Provide the [x, y] coordinate of the cell's center where the given text is located.  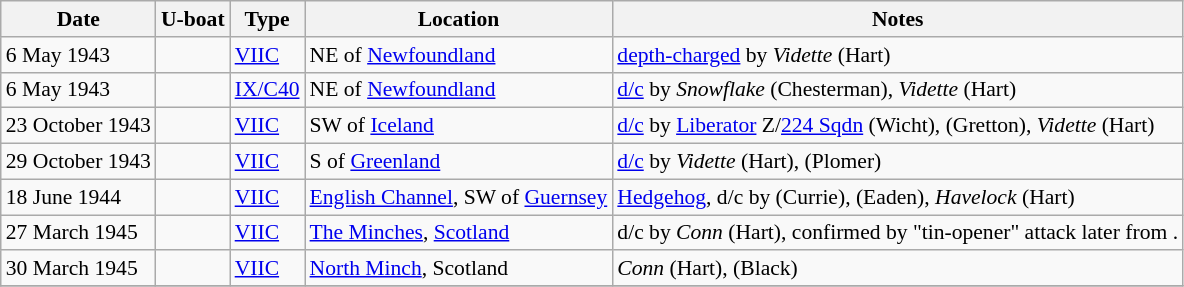
The Minches, Scotland [459, 233]
U-boat [193, 19]
27 March 1945 [78, 233]
d/c by Liberator Z/224 Sqdn (Wicht), (Gretton), Vidette (Hart) [898, 126]
Hedgehog, d/c by (Currie), (Eaden), Havelock (Hart) [898, 197]
Type [268, 19]
29 October 1943 [78, 162]
North Minch, Scotland [459, 269]
IX/C40 [268, 90]
18 June 1944 [78, 197]
30 March 1945 [78, 269]
Date [78, 19]
d/c by Snowflake (Chesterman), Vidette (Hart) [898, 90]
S of Greenland [459, 162]
Notes [898, 19]
d/c by Vidette (Hart), (Plomer) [898, 162]
Location [459, 19]
SW of Iceland [459, 126]
d/c by Conn (Hart), confirmed by "tin-opener" attack later from . [898, 233]
depth-charged by Vidette (Hart) [898, 55]
23 October 1943 [78, 126]
English Channel, SW of Guernsey [459, 197]
Conn (Hart), (Black) [898, 269]
